Determine the (X, Y) coordinate at the center of the cell enclosing the given text.  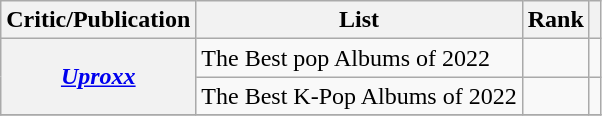
Uproxx (98, 77)
Critic/Publication (98, 20)
The Best K-Pop Albums of 2022 (359, 96)
List (359, 20)
Rank (556, 20)
The Best pop Albums of 2022 (359, 58)
